Detect which cell encompasses the target text, then output its (X, Y) center coordinate. 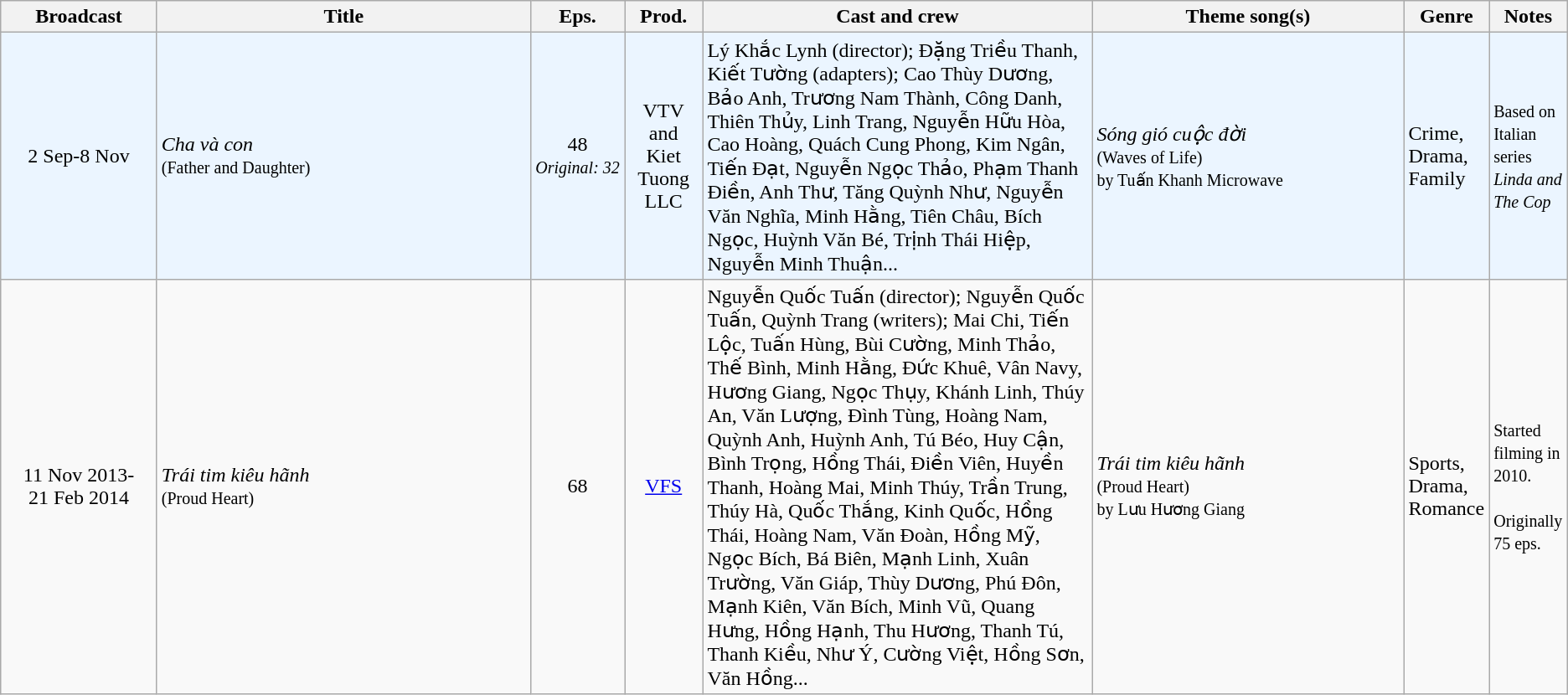
Based on Italian series Linda and The Cop (1529, 156)
Theme song(s) (1248, 17)
Started filming in 2010.Originally 75 eps. (1529, 486)
Eps. (578, 17)
Crime, Drama, Family (1447, 156)
Trái tim kiêu hãnh (Proud Heart) (343, 486)
2 Sep-8 Nov (79, 156)
Broadcast (79, 17)
Sóng gió cuộc đời (Waves of Life)by Tuấn Khanh Microwave (1248, 156)
11 Nov 2013-21 Feb 2014 (79, 486)
Cast and crew (898, 17)
Genre (1447, 17)
Sports, Drama, Romance (1447, 486)
Trái tim kiêu hãnh (Proud Heart)by Lưu Hương Giang (1248, 486)
48Original: 32 (578, 156)
Cha và con (Father and Daughter) (343, 156)
68 (578, 486)
Prod. (663, 17)
Notes (1529, 17)
VTVandKiet Tuong LLC (663, 156)
Title (343, 17)
VFS (663, 486)
